Find where the given text appears and provide that cell's center as [X, Y] coordinate. 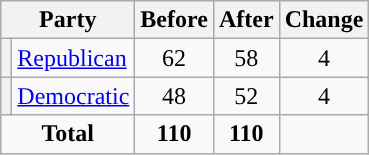
After [246, 20]
Before [174, 20]
58 [246, 58]
62 [174, 58]
Total [68, 134]
Democratic [74, 96]
Change [324, 20]
48 [174, 96]
Republican [74, 58]
Party [68, 20]
52 [246, 96]
